For the text-containing cell, return its midpoint in [X, Y] coordinate format. 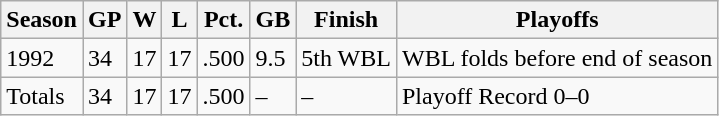
Playoff Record 0–0 [556, 96]
1992 [42, 58]
9.5 [273, 58]
L [180, 20]
W [144, 20]
GP [104, 20]
Season [42, 20]
5th WBL [346, 58]
Pct. [224, 20]
GB [273, 20]
Totals [42, 96]
WBL folds before end of season [556, 58]
Playoffs [556, 20]
Finish [346, 20]
